For the text-containing cell, return its midpoint in [X, Y] coordinate format. 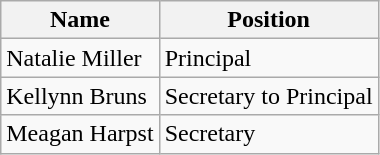
Secretary to Principal [268, 96]
Principal [268, 58]
Position [268, 20]
Meagan Harpst [80, 134]
Natalie Miller [80, 58]
Kellynn Bruns [80, 96]
Name [80, 20]
Secretary [268, 134]
